Identify which cell holds the provided text, then report its (x, y) central coordinate. 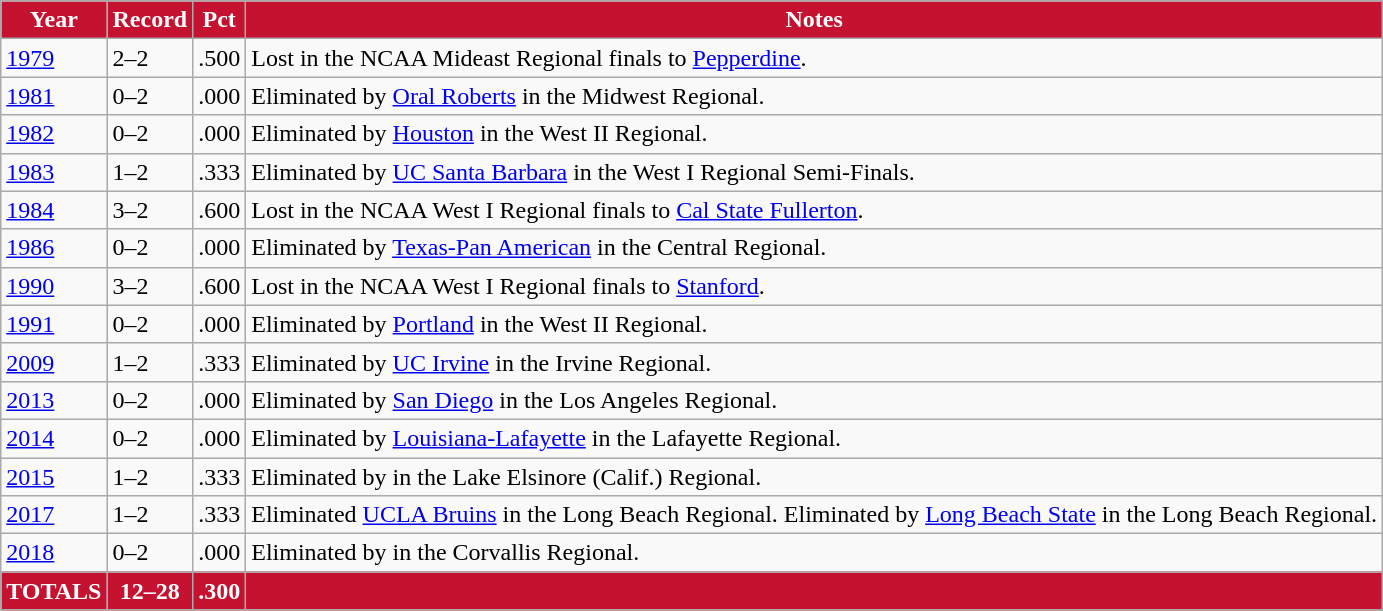
Notes (814, 20)
2–2 (150, 58)
Eliminated by Portland in the West II Regional. (814, 324)
2009 (54, 362)
1979 (54, 58)
1982 (54, 134)
2017 (54, 515)
2015 (54, 477)
.300 (220, 591)
1981 (54, 96)
Eliminated by Texas-Pan American in the Central Regional. (814, 248)
Lost in the NCAA Mideast Regional finals to Pepperdine. (814, 58)
Eliminated by UC Santa Barbara in the West I Regional Semi-Finals. (814, 172)
Eliminated by Louisiana-Lafayette in the Lafayette Regional. (814, 438)
2018 (54, 553)
1986 (54, 248)
Eliminated by in the Corvallis Regional. (814, 553)
Eliminated by Houston in the West II Regional. (814, 134)
Year (54, 20)
1983 (54, 172)
2013 (54, 400)
Eliminated UCLA Bruins in the Long Beach Regional. Eliminated by Long Beach State in the Long Beach Regional. (814, 515)
1984 (54, 210)
Lost in the NCAA West I Regional finals to Cal State Fullerton. (814, 210)
Lost in the NCAA West I Regional finals to Stanford. (814, 286)
Eliminated by Oral Roberts in the Midwest Regional. (814, 96)
2014 (54, 438)
.500 (220, 58)
Pct (220, 20)
1991 (54, 324)
TOTALS (54, 591)
1990 (54, 286)
Eliminated by in the Lake Elsinore (Calif.) Regional. (814, 477)
Record (150, 20)
Eliminated by San Diego in the Los Angeles Regional. (814, 400)
12–28 (150, 591)
Eliminated by UC Irvine in the Irvine Regional. (814, 362)
